Return (x, y) of the center of cell containing provided text 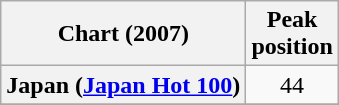
Japan (Japan Hot 100) (124, 85)
44 (292, 85)
Peakposition (292, 34)
Chart (2007) (124, 34)
